Identify which cell holds the provided text, then report its [X, Y] central coordinate. 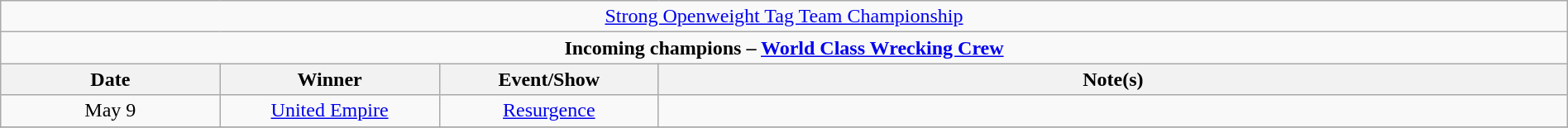
Resurgence [549, 111]
United Empire [329, 111]
Event/Show [549, 79]
Note(s) [1113, 79]
Incoming champions – World Class Wrecking Crew [784, 48]
Winner [329, 79]
Strong Openweight Tag Team Championship [784, 17]
May 9 [111, 111]
Date [111, 79]
